Return [X, Y] of the center of cell containing provided text 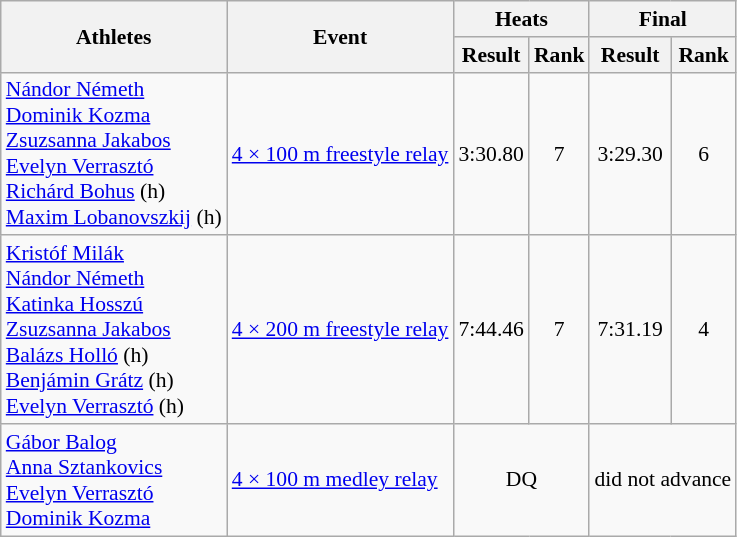
Kristóf MilákNándor NémethKatinka HosszúZsuzsanna JakabosBalázs Holló (h)Benjámin Grátz (h)Evelyn Verrasztó (h) [114, 330]
4 × 200 m freestyle relay [340, 330]
did not advance [662, 480]
Heats [521, 19]
Final [662, 19]
Athletes [114, 36]
3:29.30 [630, 154]
6 [704, 154]
7:31.19 [630, 330]
Event [340, 36]
3:30.80 [490, 154]
4 [704, 330]
7:44.46 [490, 330]
Gábor BalogAnna SztankovicsEvelyn VerrasztóDominik Kozma [114, 480]
DQ [521, 480]
4 × 100 m medley relay [340, 480]
4 × 100 m freestyle relay [340, 154]
Nándor NémethDominik KozmaZsuzsanna JakabosEvelyn VerrasztóRichárd Bohus (h)Maxim Lobanovszkij (h) [114, 154]
